For the text-containing cell, return its midpoint in [x, y] coordinate format. 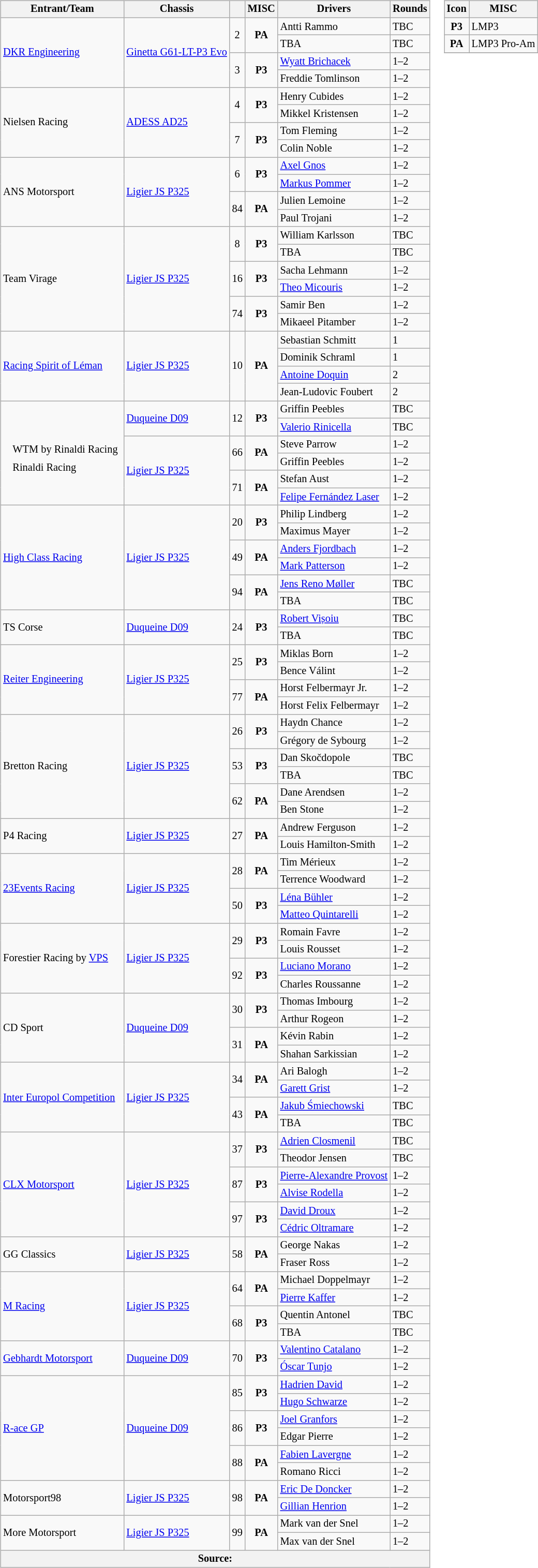
Paul Trojani [334, 218]
34 [237, 1080]
Forestier Racing by VPS [62, 958]
25 [237, 662]
Haydn Chance [334, 723]
R-ace GP [62, 1428]
Samir Ben [334, 305]
Anders Fjordbach [334, 549]
Shahan Sarkissian [334, 1054]
Philip Lindberg [334, 514]
Pierre Kaffer [334, 1297]
Maximus Mayer [334, 531]
Valerio Rinicella [334, 427]
66 [237, 453]
Luciano Morano [334, 967]
Antoine Doquin [334, 375]
GG Classics [62, 1254]
More Motorsport [62, 1532]
4 [237, 104]
Mark Patterson [334, 566]
84 [237, 209]
37 [237, 1149]
Inter Europol Competition [62, 1098]
Icon [457, 9]
10 [237, 366]
Dominik Schraml [334, 357]
Edgar Pierre [334, 1437]
6 [237, 175]
ANS Motorsport [62, 192]
24 [237, 627]
Jens Reno Møller [334, 584]
Garett Grist [334, 1088]
Motorsport98 [62, 1497]
58 [237, 1254]
12 [237, 418]
Horst Felix Felbermayr [334, 706]
ADESS AD25 [177, 122]
Reiter Engineering [62, 680]
Kévin Rabin [334, 1036]
68 [237, 1323]
Gillian Henrion [334, 1506]
Chassis [177, 9]
Wyatt Brichacek [334, 62]
Antti Rammo [334, 26]
92 [237, 976]
87 [237, 1185]
Nielsen Racing [62, 122]
85 [237, 1393]
Dan Skočdopole [334, 758]
Pierre-Alexandre Provost [334, 1176]
49 [237, 558]
Quentin Antonel [334, 1315]
Team Virage [62, 279]
Gebhardt Motorsport [62, 1358]
28 [237, 871]
30 [237, 1010]
Louis Hamilton-Smith [334, 845]
43 [237, 1114]
Bretton Racing [62, 767]
86 [237, 1428]
CD Sport [62, 1027]
Andrew Ferguson [334, 827]
31 [237, 1045]
94 [237, 592]
High Class Racing [62, 558]
Grégory de Sybourg [334, 740]
16 [237, 278]
Freddie Tomlinson [334, 79]
98 [237, 1497]
Cédric Oltramare [334, 1228]
74 [237, 313]
71 [237, 487]
26 [237, 731]
Tim Mérieux [334, 862]
Jakub Śmiechowski [334, 1106]
Romain Favre [334, 932]
97 [237, 1219]
DKR Engineering [62, 53]
Robert Vișoiu [334, 619]
TS Corse [62, 627]
Ari Balogh [334, 1071]
27 [237, 836]
Fraser Ross [334, 1263]
Terrence Woodward [334, 879]
Louis Rousset [334, 949]
Rinaldi Racing [65, 468]
Horst Felbermayr Jr. [334, 688]
99 [237, 1532]
Arthur Rogeon [334, 1019]
Sacha Lehmann [334, 270]
Eric De Doncker [334, 1489]
Stefan Aust [334, 479]
M Racing [62, 1307]
53 [237, 767]
Steve Parrow [334, 444]
Miklas Born [334, 653]
Valentino Catalano [334, 1350]
Ben Stone [334, 810]
WTM by Rinaldi Racing [65, 450]
Ginetta G61-LT-P3 Evo [177, 53]
Drivers [334, 9]
Racing Spirit of Léman [62, 366]
Source: [215, 1559]
Julien Lemoine [334, 201]
CLX Motorsport [62, 1184]
50 [237, 905]
Hugo Schwarze [334, 1402]
20 [237, 522]
LMP3 [504, 26]
Matteo Quintarelli [334, 915]
Michael Doppelmayr [334, 1280]
Felipe Fernández Laser [334, 497]
Mikaeel Pitamber [334, 322]
Adrien Closmenil [334, 1141]
23Events Racing [62, 889]
George Nakas [334, 1245]
Entrant/Team [62, 9]
Charles Roussanne [334, 984]
Max van der Snel [334, 1541]
70 [237, 1358]
Theo Micouris [334, 288]
Tom Fleming [334, 131]
62 [237, 801]
Sebastian Schmitt [334, 340]
Mark van der Snel [334, 1524]
Léna Bühler [334, 897]
29 [237, 940]
Bence Válint [334, 671]
8 [237, 244]
Joel Granfors [334, 1420]
Fabien Lavergne [334, 1454]
3 [237, 70]
Markus Pommer [334, 183]
David Droux [334, 1211]
WTM by Rinaldi Racing Rinaldi Racing [62, 453]
Jean-Ludovic Foubert [334, 392]
P4 Racing [62, 836]
Henry Cubides [334, 96]
Mikkel Kristensen [334, 114]
Dane Arendsen [334, 793]
LMP3 Pro-Am [504, 44]
88 [237, 1463]
William Karlsson [334, 235]
Óscar Tunjo [334, 1367]
Axel Gnos [334, 166]
77 [237, 696]
Romano Ricci [334, 1472]
Thomas Imbourg [334, 1002]
Hadrien David [334, 1384]
7 [237, 140]
64 [237, 1289]
Colin Noble [334, 148]
Rounds [410, 9]
Theodor Jensen [334, 1158]
Alvise Rodella [334, 1193]
